From the cell containing the given text, extract its center point as [X, Y] coordinate. 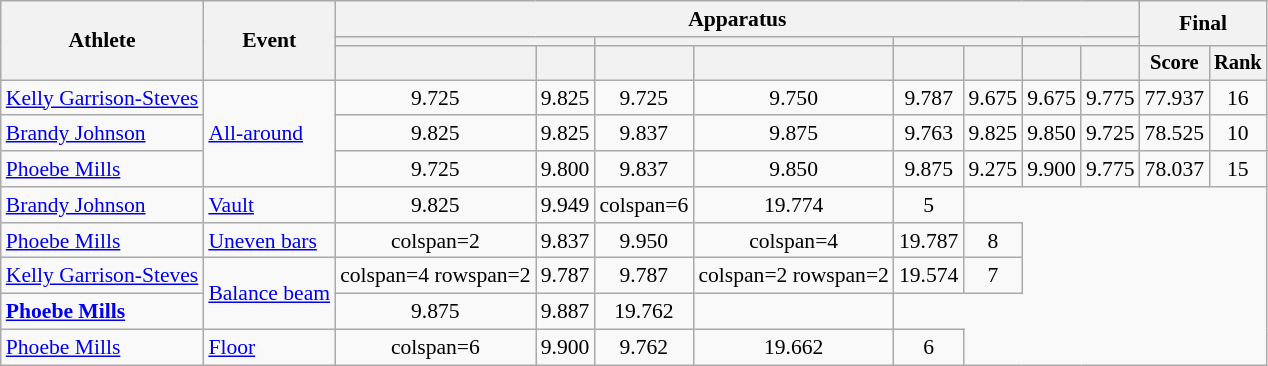
19.762 [644, 312]
colspan=2 rowspan=2 [794, 276]
77.937 [1174, 98]
Uneven bars [269, 241]
10 [1238, 134]
19.662 [794, 348]
19.774 [794, 205]
Floor [269, 348]
19.574 [928, 276]
15 [1238, 169]
5 [928, 205]
6 [928, 348]
7 [992, 276]
9.887 [566, 312]
78.525 [1174, 134]
9.950 [644, 241]
16 [1238, 98]
Final [1204, 24]
9.762 [644, 348]
Rank [1238, 63]
Event [269, 40]
9.275 [992, 169]
colspan=4 rowspan=2 [436, 276]
9.750 [794, 98]
9.949 [566, 205]
Balance beam [269, 294]
9.800 [566, 169]
Apparatus [737, 19]
Athlete [102, 40]
All-around [269, 134]
8 [992, 241]
78.037 [1174, 169]
19.787 [928, 241]
Score [1174, 63]
colspan=4 [794, 241]
9.763 [928, 134]
Vault [269, 205]
colspan=2 [436, 241]
